Capture the cell that displays the provided text and extract its (x, y) central coordinate. 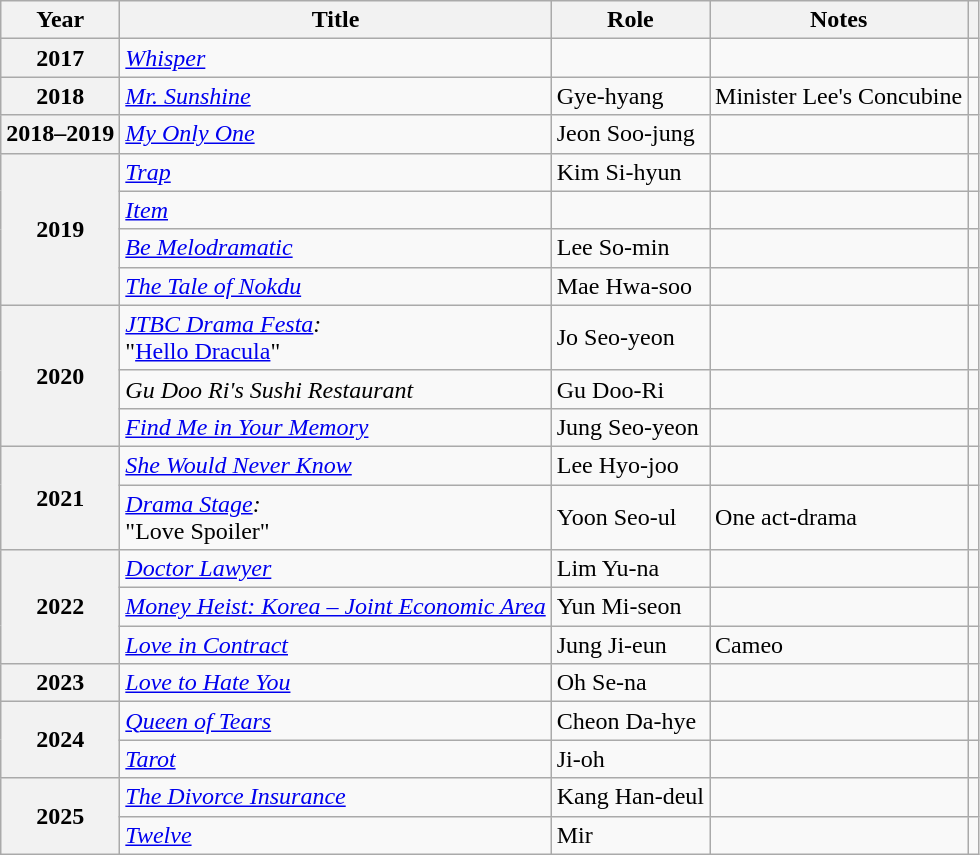
Jo Seo-yeon (630, 338)
One act-drama (839, 516)
Minister Lee's Concubine (839, 96)
Doctor Lawyer (336, 569)
2022 (60, 607)
Notes (839, 20)
Gu Doo Ri's Sushi Restaurant (336, 389)
Kim Si-hyun (630, 172)
2019 (60, 229)
Queen of Tears (336, 721)
2021 (60, 498)
Mae Hwa-soo (630, 286)
2024 (60, 740)
Drama Stage:"Love Spoiler" (336, 516)
Find Me in Your Memory (336, 427)
Lee So-min (630, 248)
Jung Seo-yeon (630, 427)
Love to Hate You (336, 683)
Item (336, 210)
My Only One (336, 134)
Yun Mi-seon (630, 607)
Mr. Sunshine (336, 96)
The Tale of Nokdu (336, 286)
2025 (60, 816)
Whisper (336, 58)
Kang Han-deul (630, 797)
Lee Hyo-joo (630, 465)
Cheon Da-hye (630, 721)
Gye-hyang (630, 96)
Gu Doo-Ri (630, 389)
Oh Se-na (630, 683)
Mir (630, 835)
Lim Yu-na (630, 569)
2018–2019 (60, 134)
Jung Ji-eun (630, 645)
Love in Contract (336, 645)
Tarot (336, 759)
2023 (60, 683)
Twelve (336, 835)
Cameo (839, 645)
Title (336, 20)
Be Melodramatic (336, 248)
Money Heist: Korea – Joint Economic Area (336, 607)
Yoon Seo-ul (630, 516)
She Would Never Know (336, 465)
The Divorce Insurance (336, 797)
Jeon Soo-jung (630, 134)
2018 (60, 96)
Year (60, 20)
Ji-oh (630, 759)
2017 (60, 58)
Trap (336, 172)
2020 (60, 376)
Role (630, 20)
JTBC Drama Festa:"Hello Dracula" (336, 338)
